Return [X, Y] of the center of cell containing provided text 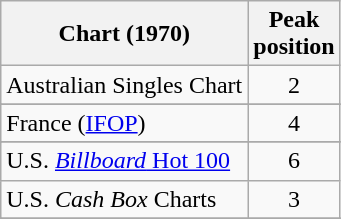
4 [294, 123]
Chart (1970) [124, 34]
U.S. Cash Box Charts [124, 199]
Peakposition [294, 34]
6 [294, 161]
2 [294, 85]
Australian Singles Chart [124, 85]
France (IFOP) [124, 123]
U.S. Billboard Hot 100 [124, 161]
3 [294, 199]
